Output the (X, Y) coordinate of the center of the cell containing the given text.  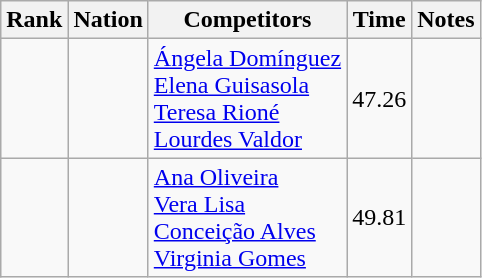
Ángela DomínguezElena GuisasolaTeresa RionéLourdes Valdor (247, 98)
Notes (446, 20)
49.81 (380, 218)
47.26 (380, 98)
Rank (34, 20)
Time (380, 20)
Ana OliveiraVera LisaConceição AlvesVirginia Gomes (247, 218)
Competitors (247, 20)
Nation (108, 20)
